Search for the cell housing the specified text and yield its (x, y) center coordinate. 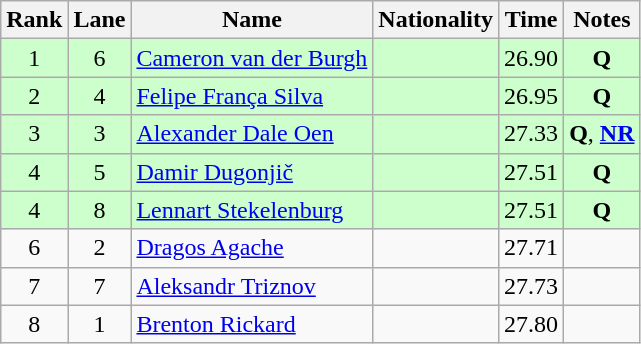
Cameron van der Burgh (252, 58)
27.71 (532, 248)
Dragos Agache (252, 248)
Time (532, 20)
26.95 (532, 96)
Brenton Rickard (252, 324)
27.80 (532, 324)
Nationality (436, 20)
Rank (34, 20)
Q, NR (602, 134)
Name (252, 20)
5 (100, 172)
Notes (602, 20)
Lane (100, 20)
Lennart Stekelenburg (252, 210)
Aleksandr Triznov (252, 286)
27.73 (532, 286)
27.33 (532, 134)
Damir Dugonjič (252, 172)
Felipe França Silva (252, 96)
Alexander Dale Oen (252, 134)
26.90 (532, 58)
